Scan for the cell matching the given text and deliver its (x, y) coordinate at center. 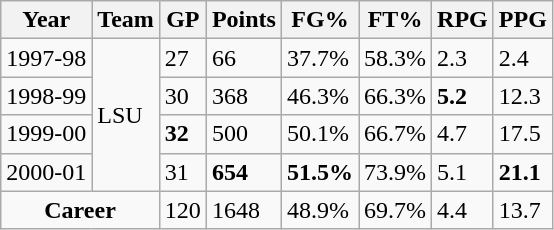
50.1% (320, 134)
66.7% (396, 134)
58.3% (396, 58)
46.3% (320, 96)
30 (182, 96)
368 (244, 96)
Team (126, 20)
27 (182, 58)
500 (244, 134)
31 (182, 172)
21.1 (522, 172)
17.5 (522, 134)
32 (182, 134)
Year (46, 20)
LSU (126, 115)
654 (244, 172)
5.2 (463, 96)
66 (244, 58)
120 (182, 210)
Points (244, 20)
51.5% (320, 172)
FT% (396, 20)
FG% (320, 20)
4.7 (463, 134)
PPG (522, 20)
2.3 (463, 58)
RPG (463, 20)
2.4 (522, 58)
5.1 (463, 172)
1999-00 (46, 134)
48.9% (320, 210)
GP (182, 20)
1997-98 (46, 58)
69.7% (396, 210)
66.3% (396, 96)
1998-99 (46, 96)
4.4 (463, 210)
37.7% (320, 58)
13.7 (522, 210)
Career (80, 210)
2000-01 (46, 172)
1648 (244, 210)
12.3 (522, 96)
73.9% (396, 172)
